Identify which cell holds the provided text, then report its [X, Y] central coordinate. 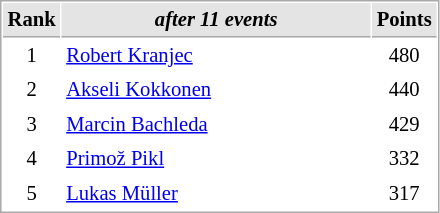
332 [404, 158]
440 [404, 90]
Marcin Bachleda [216, 124]
Akseli Kokkonen [216, 90]
Primož Pikl [216, 158]
4 [32, 158]
480 [404, 56]
2 [32, 90]
3 [32, 124]
5 [32, 194]
after 11 events [216, 20]
Lukas Müller [216, 194]
Robert Kranjec [216, 56]
317 [404, 194]
1 [32, 56]
Points [404, 20]
Rank [32, 20]
429 [404, 124]
